Search for the cell housing the specified text and yield its (X, Y) center coordinate. 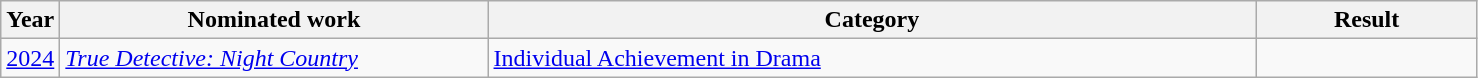
Result (1366, 20)
Nominated work (274, 20)
Individual Achievement in Drama (872, 58)
2024 (30, 58)
Year (30, 20)
Category (872, 20)
True Detective: Night Country (274, 58)
